Return [X, Y] of the center of cell containing provided text 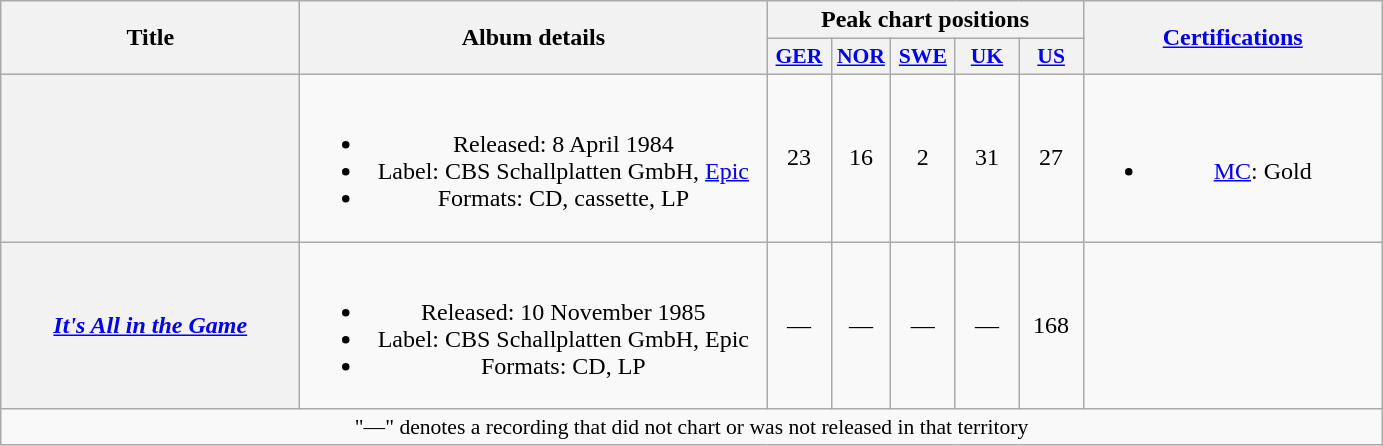
Released: 10 November 1985Label: CBS Schallplatten GmbH, EpicFormats: CD, LP [534, 326]
It's All in the Game [150, 326]
27 [1051, 158]
23 [799, 158]
NOR [861, 57]
MC: Gold [1232, 158]
Peak chart positions [925, 20]
Album details [534, 38]
168 [1051, 326]
Title [150, 38]
US [1051, 57]
16 [861, 158]
UK [987, 57]
2 [923, 158]
31 [987, 158]
SWE [923, 57]
Released: 8 April 1984Label: CBS Schallplatten GmbH, EpicFormats: CD, cassette, LP [534, 158]
"—" denotes a recording that did not chart or was not released in that territory [692, 427]
GER [799, 57]
Certifications [1232, 38]
